Identify which cell holds the provided text, then report its (X, Y) central coordinate. 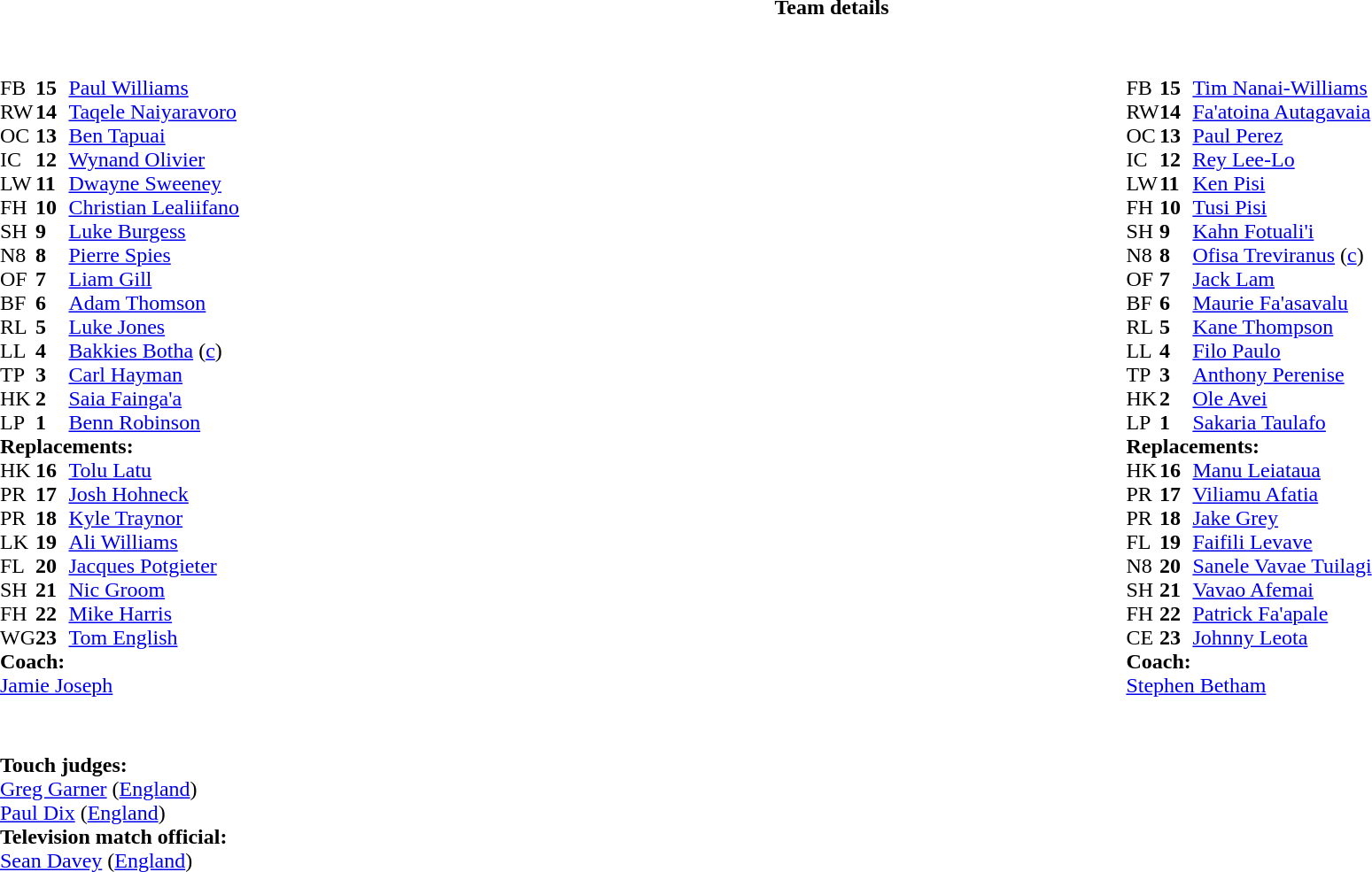
Manu Leiataua (1282, 471)
Stephen Betham (1249, 685)
Wynand Olivier (154, 159)
Ali Williams (154, 542)
LK (18, 542)
Viliamu Afatia (1282, 494)
Ben Tapuai (154, 136)
Sanele Vavae Tuilagi (1282, 567)
Kyle Traynor (154, 519)
Johnny Leota (1282, 637)
Tom English (154, 637)
Luke Jones (154, 328)
Jamie Joseph (120, 685)
Kahn Fotuali'i (1282, 232)
Maurie Fa'asavalu (1282, 303)
Paul Williams (154, 89)
Taqele Naiyaravoro (154, 112)
Ofisa Treviranus (c) (1282, 255)
Saia Fainga'a (154, 398)
Luke Burgess (154, 232)
Bakkies Botha (c) (154, 351)
Nic Groom (154, 590)
Tim Nanai-Williams (1282, 89)
Filo Paulo (1282, 351)
Mike Harris (154, 614)
Ken Pisi (1282, 184)
Carl Hayman (154, 375)
Benn Robinson (154, 423)
Fa'atoina Autagavaia (1282, 112)
CE (1143, 637)
Tusi Pisi (1282, 207)
Jake Grey (1282, 519)
Dwayne Sweeney (154, 184)
Pierre Spies (154, 255)
Paul Perez (1282, 136)
Vavao Afemai (1282, 590)
Josh Hohneck (154, 494)
Liam Gill (154, 280)
Kane Thompson (1282, 328)
Patrick Fa'apale (1282, 614)
Ole Avei (1282, 398)
Faifili Levave (1282, 542)
Sakaria Taulafo (1282, 423)
Christian Lealiifano (154, 207)
Adam Thomson (154, 303)
Anthony Perenise (1282, 375)
Jack Lam (1282, 280)
Tolu Latu (154, 471)
WG (18, 637)
Jacques Potgieter (154, 567)
Rey Lee-Lo (1282, 159)
